Pinpoint the cell where the given text exists, returning its (x, y) midpoint coordinate. 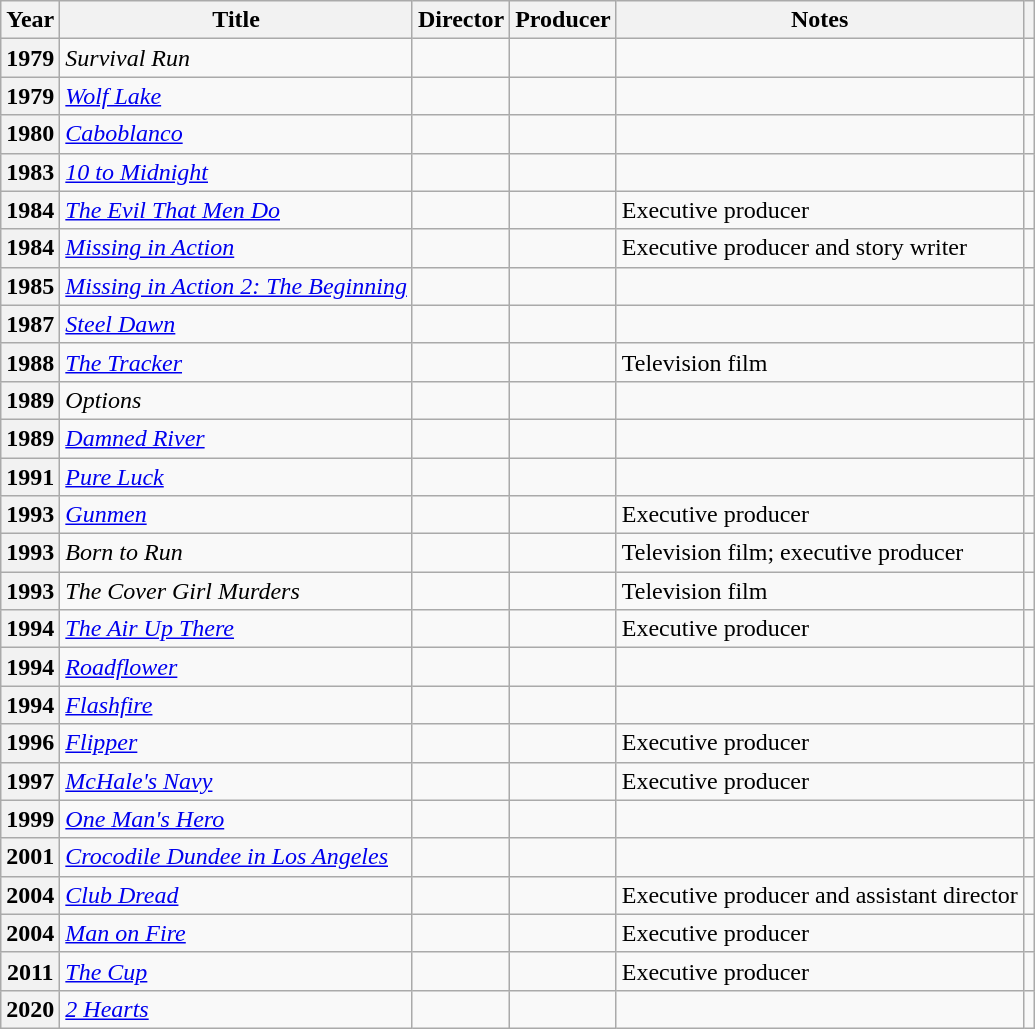
Caboblanco (236, 134)
Producer (564, 20)
2020 (30, 1009)
2011 (30, 971)
1999 (30, 819)
10 to Midnight (236, 172)
Club Dread (236, 895)
The Cover Girl Murders (236, 591)
2 Hearts (236, 1009)
Steel Dawn (236, 324)
1985 (30, 286)
Television film; executive producer (820, 553)
1987 (30, 324)
The Cup (236, 971)
Gunmen (236, 515)
Director (460, 20)
Notes (820, 20)
1997 (30, 781)
Executive producer and story writer (820, 248)
1991 (30, 477)
Damned River (236, 438)
Pure Luck (236, 477)
Executive producer and assistant director (820, 895)
Born to Run (236, 553)
2001 (30, 857)
Year (30, 20)
The Tracker (236, 362)
Title (236, 20)
One Man's Hero (236, 819)
Missing in Action 2: The Beginning (236, 286)
Missing in Action (236, 248)
1996 (30, 743)
Survival Run (236, 58)
Crocodile Dundee in Los Angeles (236, 857)
Flashfire (236, 705)
1988 (30, 362)
Roadflower (236, 667)
Options (236, 400)
1980 (30, 134)
1983 (30, 172)
Wolf Lake (236, 96)
McHale's Navy (236, 781)
The Air Up There (236, 629)
Man on Fire (236, 933)
Flipper (236, 743)
The Evil That Men Do (236, 210)
